Pinpoint the cell where the given text exists, returning its [X, Y] midpoint coordinate. 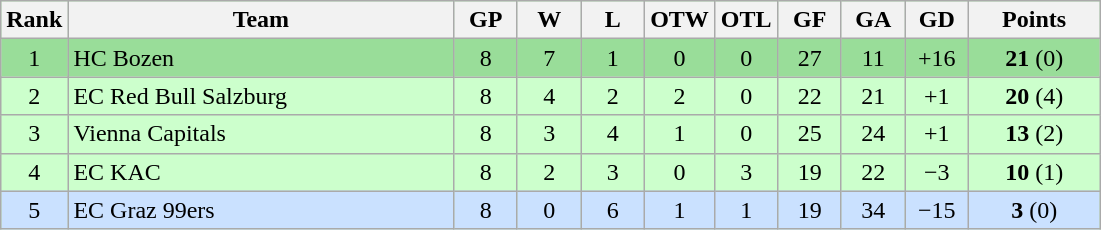
6 [613, 210]
−15 [937, 210]
OTW [680, 20]
Points [1034, 20]
25 [810, 134]
OTL [746, 20]
Rank [34, 20]
GA [873, 20]
Team [261, 20]
L [613, 20]
+16 [937, 58]
GF [810, 20]
W [549, 20]
10 (1) [1034, 172]
21 (0) [1034, 58]
−3 [937, 172]
EC Graz 99ers [261, 210]
EC KAC [261, 172]
24 [873, 134]
13 (2) [1034, 134]
GP [486, 20]
EC Red Bull Salzburg [261, 96]
3 (0) [1034, 210]
7 [549, 58]
Vienna Capitals [261, 134]
HC Bozen [261, 58]
11 [873, 58]
34 [873, 210]
21 [873, 96]
27 [810, 58]
GD [937, 20]
5 [34, 210]
20 (4) [1034, 96]
